Pinpoint the cell where the given text exists, returning its (X, Y) midpoint coordinate. 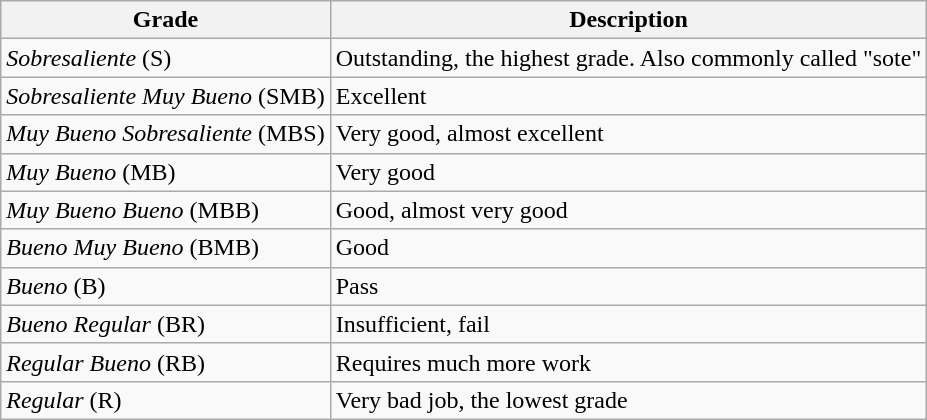
Good, almost very good (628, 210)
Bueno Regular (BR) (166, 324)
Good (628, 248)
Muy Bueno Bueno (MBB) (166, 210)
Regular Bueno (RB) (166, 362)
Very bad job, the lowest grade (628, 400)
Insufficient, fail (628, 324)
Description (628, 20)
Bueno (B) (166, 286)
Muy Bueno Sobresaliente (MBS) (166, 134)
Grade (166, 20)
Very good, almost excellent (628, 134)
Regular (R) (166, 400)
Sobresaliente (S) (166, 58)
Sobresaliente Muy Bueno (SMB) (166, 96)
Pass (628, 286)
Outstanding, the highest grade. Also commonly called "sote" (628, 58)
Excellent (628, 96)
Muy Bueno (MB) (166, 172)
Requires much more work (628, 362)
Very good (628, 172)
Bueno Muy Bueno (BMB) (166, 248)
